Find where the given text appears and provide that cell's center as (X, Y) coordinate. 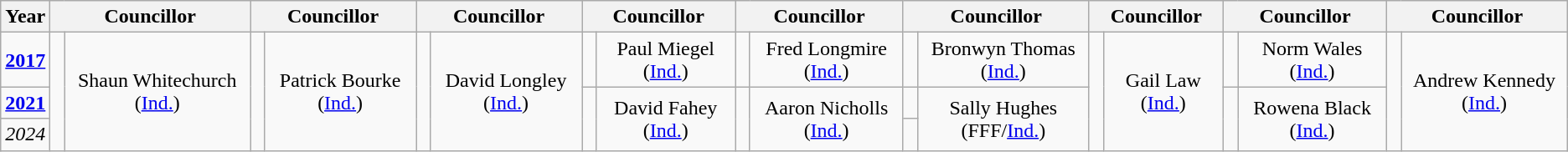
Norm Wales (Ind.) (1313, 60)
Aaron Nicholls (Ind.) (826, 119)
Rowena Black (Ind.) (1313, 119)
Andrew Kennedy (Ind.) (1484, 92)
Sally Hughes (FFF/Ind.) (1003, 119)
Gail Law (Ind.) (1163, 92)
Paul Miegel (Ind.) (666, 60)
2021 (25, 103)
Patrick Bourke (Ind.) (340, 92)
Fred Longmire (Ind.) (826, 60)
David Longley (Ind.) (506, 92)
Bronwyn Thomas (Ind.) (1003, 60)
David Fahey (Ind.) (666, 119)
2017 (25, 60)
Shaun Whitechurch (Ind.) (157, 92)
Year (25, 17)
2024 (25, 134)
